Extract the (x, y) coordinate from the center of the cell holding the provided text.  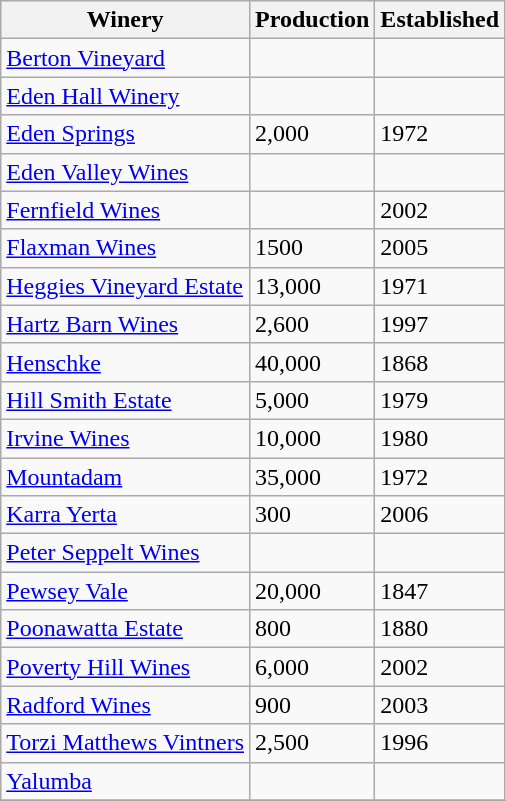
Radford Wines (126, 705)
Henschke (126, 362)
1847 (440, 591)
Hill Smith Estate (126, 400)
Yalumba (126, 781)
Heggies Vineyard Estate (126, 286)
Poonawatta Estate (126, 629)
Production (312, 20)
Poverty Hill Wines (126, 667)
300 (312, 515)
1880 (440, 629)
1996 (440, 743)
Karra Yerta (126, 515)
1979 (440, 400)
Eden Springs (126, 134)
Torzi Matthews Vintners (126, 743)
Fernfield Wines (126, 210)
Hartz Barn Wines (126, 324)
2,500 (312, 743)
2,600 (312, 324)
2003 (440, 705)
1868 (440, 362)
Berton Vineyard (126, 58)
1500 (312, 248)
Eden Hall Winery (126, 96)
Eden Valley Wines (126, 172)
900 (312, 705)
Irvine Wines (126, 438)
5,000 (312, 400)
2,000 (312, 134)
Established (440, 20)
20,000 (312, 591)
Winery (126, 20)
Flaxman Wines (126, 248)
6,000 (312, 667)
1997 (440, 324)
Peter Seppelt Wines (126, 553)
40,000 (312, 362)
13,000 (312, 286)
Pewsey Vale (126, 591)
2006 (440, 515)
35,000 (312, 477)
2005 (440, 248)
1980 (440, 438)
10,000 (312, 438)
1971 (440, 286)
800 (312, 629)
Mountadam (126, 477)
